Determine the (X, Y) coordinate at the center of the cell enclosing the given text.  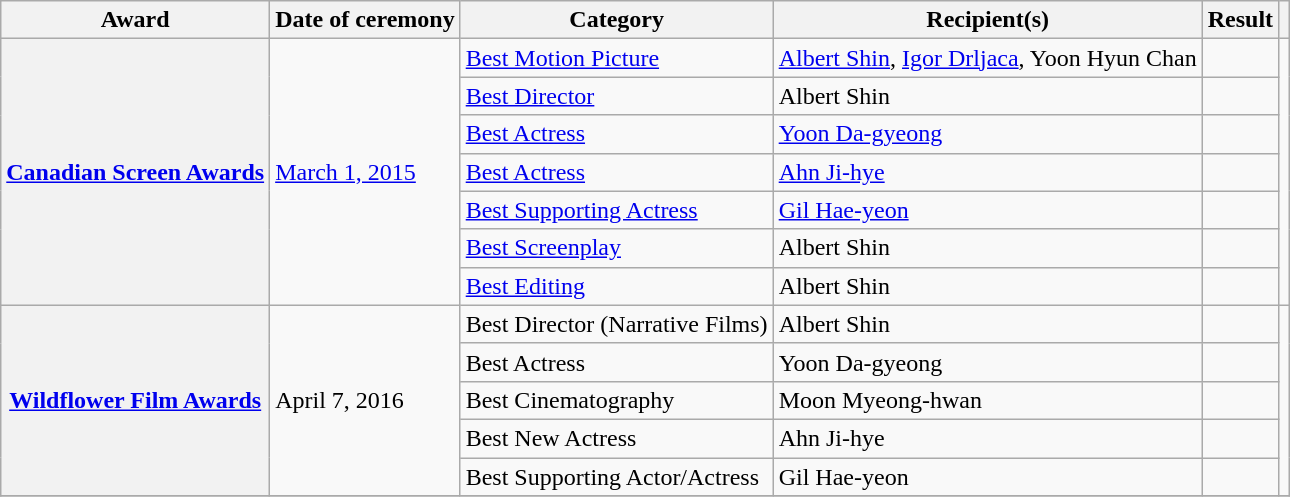
Best Director (Narrative Films) (616, 324)
Best New Actress (616, 438)
Albert Shin, Igor Drljaca, Yoon Hyun Chan (988, 58)
Best Director (616, 96)
March 1, 2015 (366, 172)
Result (1240, 20)
Wildflower Film Awards (136, 400)
Best Supporting Actress (616, 210)
Recipient(s) (988, 20)
Best Editing (616, 286)
Award (136, 20)
Canadian Screen Awards (136, 172)
Best Screenplay (616, 248)
Best Cinematography (616, 400)
April 7, 2016 (366, 400)
Moon Myeong-hwan (988, 400)
Date of ceremony (366, 20)
Category (616, 20)
Best Motion Picture (616, 58)
Best Supporting Actor/Actress (616, 477)
